Search for the cell housing the specified text and yield its [X, Y] center coordinate. 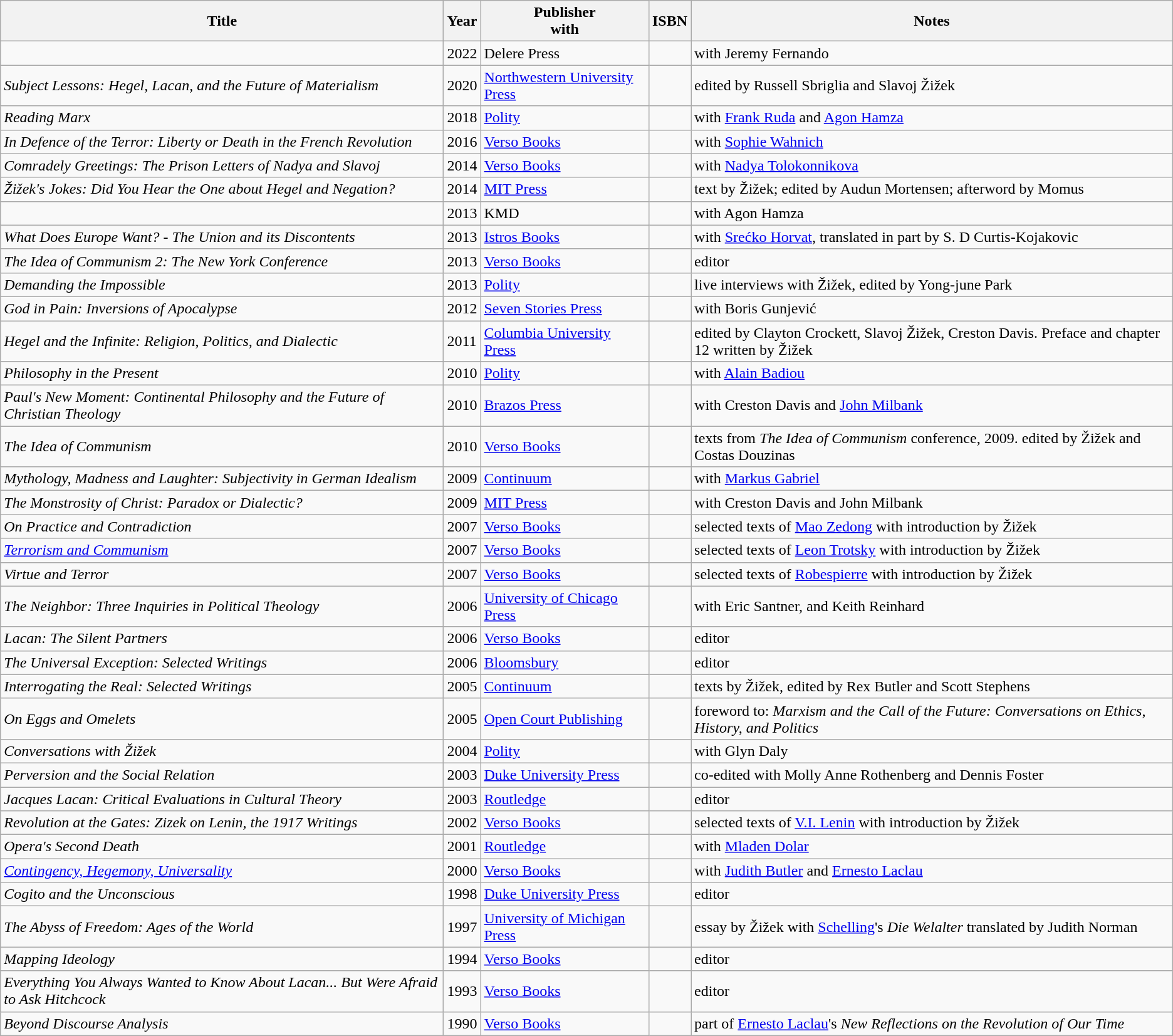
Conversations with Žižek [222, 751]
Notes [932, 21]
edited by Clayton Crockett, Slavoj Žižek, Creston Davis. Preface and chapter 12 written by Žižek [932, 341]
Year [462, 21]
with Agon Hamza [932, 213]
1998 [462, 894]
texts from The Idea of Communism conference, 2009. edited by Žižek and Costas Douzinas [932, 446]
1997 [462, 926]
Opera's Second Death [222, 847]
The Idea of Communism [222, 446]
2016 [462, 142]
KMD [565, 213]
with Jeremy Fernando [932, 53]
Jacques Lacan: Critical Evaluations in Cultural Theory [222, 799]
2002 [462, 823]
Comradely Greetings: The Prison Letters of Nadya and Slavoj [222, 165]
Istros Books [565, 237]
2022 [462, 53]
edited by Russell Sbriglia and Slavoj Žižek [932, 85]
selected texts of Robespierre with introduction by Žižek [932, 574]
foreword to: Marxism and the Call of the Future: Conversations on Ethics, History, and Politics [932, 718]
with Glyn Daly [932, 751]
selected texts of Leon Trotsky with introduction by Žižek [932, 550]
2018 [462, 118]
Reading Marx [222, 118]
texts by Žižek, edited by Rex Butler and Scott Stephens [932, 686]
Philosophy in the Present [222, 374]
Everything You Always Wanted to Know About Lacan... But Were Afraid to Ask Hitchcock [222, 992]
with Eric Santner, and Keith Reinhard [932, 607]
Columbia University Press [565, 341]
On Practice and Contradiction [222, 526]
with Frank Ruda and Agon Hamza [932, 118]
The Abyss of Freedom: Ages of the World [222, 926]
What Does Europe Want? - The Union and its Discontents [222, 237]
1990 [462, 1023]
2000 [462, 871]
University of Chicago Press [565, 607]
Northwestern University Press [565, 85]
The Neighbor: Three Inquiries in Political Theology [222, 607]
with Mladen Dolar [932, 847]
with Sophie Wahnich [932, 142]
selected texts of Mao Zedong with introduction by Žižek [932, 526]
with Judith Butler and Ernesto Laclau [932, 871]
2020 [462, 85]
with Nadya Tolokonnikova [932, 165]
Terrorism and Communism [222, 550]
Paul's New Moment: Continental Philosophy and the Future of Christian Theology [222, 406]
text by Žižek; edited by Audun Mortensen; afterword by Momus [932, 189]
God in Pain: Inversions of Apocalypse [222, 308]
2011 [462, 341]
Žižek's Jokes: Did You Hear the One about Hegel and Negation? [222, 189]
with Boris Gunjević [932, 308]
Open Court Publishing [565, 718]
Title [222, 21]
Seven Stories Press [565, 308]
live interviews with Žižek, edited by Yong-june Park [932, 285]
1994 [462, 959]
2004 [462, 751]
University of Michigan Press [565, 926]
Mythology, Madness and Laughter: Subjectivity in German Idealism [222, 479]
Demanding the Impossible [222, 285]
Bloomsbury [565, 662]
Mapping Ideology [222, 959]
In Defence of the Terror: Liberty or Death in the French Revolution [222, 142]
Revolution at the Gates: Zizek on Lenin, the 1917 Writings [222, 823]
ISBN [669, 21]
Delere Press [565, 53]
with Srećko Horvat, translated in part by S. D Curtis-Kojakovic [932, 237]
The Idea of Communism 2: The New York Conference [222, 261]
Beyond Discourse Analysis [222, 1023]
essay by Žižek with Schelling's Die Welalter translated by Judith Norman [932, 926]
Contingency, Hegemony, Universality [222, 871]
Subject Lessons: Hegel, Lacan, and the Future of Materialism [222, 85]
with Markus Gabriel [932, 479]
The Monstrosity of Christ: Paradox or Dialectic? [222, 503]
Interrogating the Real: Selected Writings [222, 686]
part of Ernesto Laclau's New Reflections on the Revolution of Our Time [932, 1023]
Hegel and the Infinite: Religion, Politics, and Dialectic [222, 341]
1993 [462, 992]
Brazos Press [565, 406]
co-edited with Molly Anne Rothenberg and Dennis Foster [932, 775]
On Eggs and Omelets [222, 718]
Perversion and the Social Relation [222, 775]
The Universal Exception: Selected Writings [222, 662]
Publisherwith [565, 21]
selected texts of V.I. Lenin with introduction by Žižek [932, 823]
Virtue and Terror [222, 574]
2001 [462, 847]
with Alain Badiou [932, 374]
2012 [462, 308]
Lacan: The Silent Partners [222, 639]
Cogito and the Unconscious [222, 894]
